Return the (x, y) coordinate for the center point of the cell that contains the specified text.  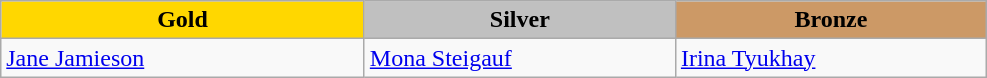
Mona Steigauf (520, 58)
Silver (520, 20)
Bronze (830, 20)
Irina Tyukhay (830, 58)
Jane Jamieson (183, 58)
Gold (183, 20)
